Extract the [X, Y] coordinate from the center of the cell holding the provided text.  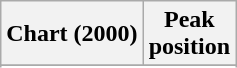
Chart (2000) [72, 34]
Peakposition [189, 34]
